Pinpoint the cell where the given text exists, returning its (x, y) midpoint coordinate. 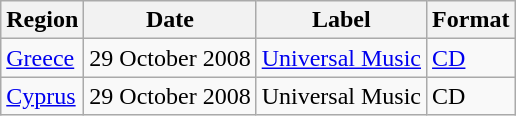
Date (170, 20)
Greece (42, 58)
Region (42, 20)
Label (341, 20)
Format (471, 20)
Cyprus (42, 96)
